Output the [x, y] coordinate of the center of the cell containing the given text.  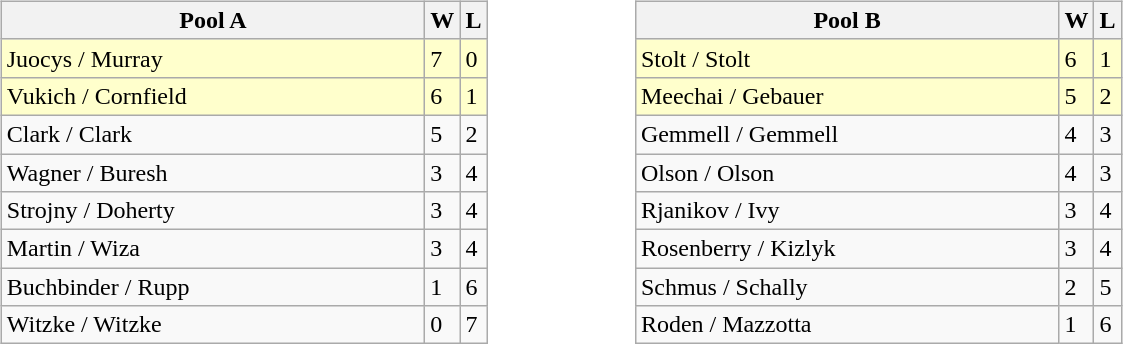
Pool A [213, 20]
Rjanikov / Ivy [847, 211]
Roden / Mazzotta [847, 325]
Olson / Olson [847, 173]
Stolt / Stolt [847, 58]
Rosenberry / Kizlyk [847, 249]
Wagner / Buresh [213, 173]
Juocys / Murray [213, 58]
Buchbinder / Rupp [213, 287]
Martin / Wiza [213, 249]
Meechai / Gebauer [847, 96]
Clark / Clark [213, 134]
Schmus / Schally [847, 287]
Gemmell / Gemmell [847, 134]
Witzke / Witzke [213, 325]
Pool B [847, 20]
Strojny / Doherty [213, 211]
Vukich / Cornfield [213, 96]
